Pinpoint the cell where the given text exists, returning its [x, y] midpoint coordinate. 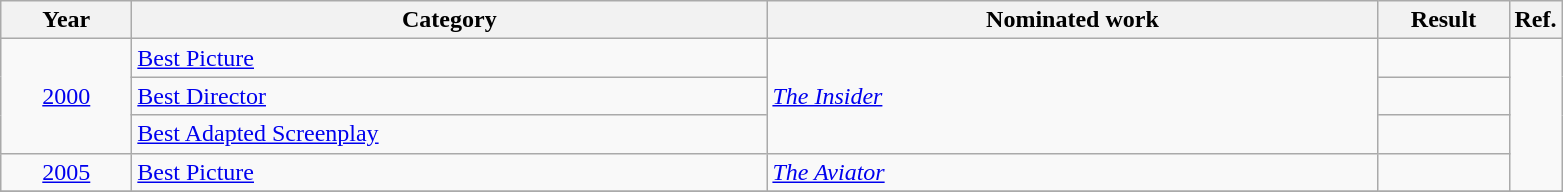
Result [1444, 20]
The Aviator [1072, 172]
2005 [66, 172]
Nominated work [1072, 20]
Category [450, 20]
2000 [66, 96]
Year [66, 20]
Best Adapted Screenplay [450, 134]
Ref. [1536, 20]
Best Director [450, 96]
The Insider [1072, 96]
